For the text-containing cell, return its midpoint in (x, y) coordinate format. 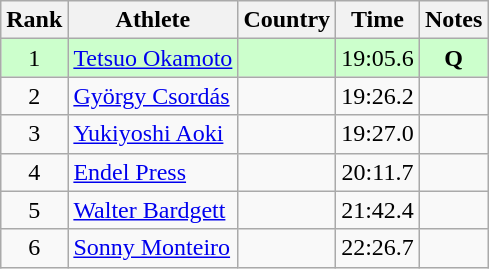
19:26.2 (378, 96)
Tetsuo Okamoto (153, 58)
22:26.7 (378, 248)
Yukiyoshi Aoki (153, 134)
21:42.4 (378, 210)
1 (34, 58)
Walter Bardgett (153, 210)
Notes (453, 20)
2 (34, 96)
19:27.0 (378, 134)
20:11.7 (378, 172)
5 (34, 210)
Time (378, 20)
Country (287, 20)
Sonny Monteiro (153, 248)
Endel Press (153, 172)
Rank (34, 20)
György Csordás (153, 96)
Athlete (153, 20)
3 (34, 134)
19:05.6 (378, 58)
Q (453, 58)
4 (34, 172)
6 (34, 248)
